Capture the cell that displays the provided text and extract its [x, y] central coordinate. 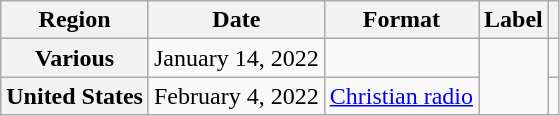
Christian radio [401, 96]
United States [75, 96]
January 14, 2022 [236, 58]
Format [401, 20]
Region [75, 20]
February 4, 2022 [236, 96]
Label [514, 20]
Date [236, 20]
Various [75, 58]
